Find where the given text appears and provide that cell's center as (X, Y) coordinate. 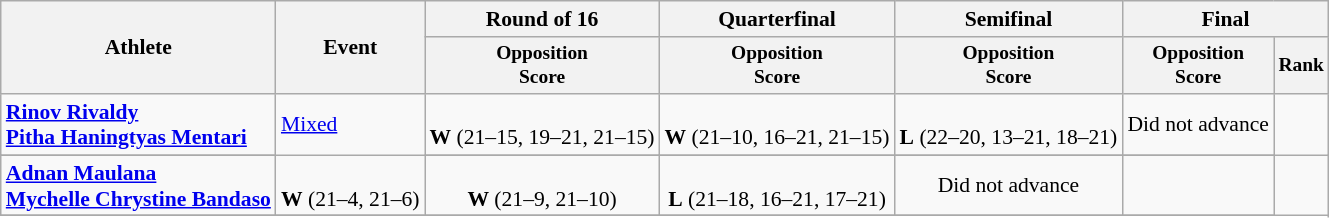
W (21–4, 21–6) (350, 186)
W (21–10, 16–21, 21–15) (778, 124)
Rinov RivaldyPitha Haningtyas Mentari (138, 124)
Event (350, 48)
Mixed (350, 124)
W (21–15, 19–21, 21–15) (542, 124)
L (21–18, 16–21, 17–21) (778, 186)
W (21–9, 21–10) (542, 186)
Round of 16 (542, 19)
Semifinal (1009, 19)
Quarterfinal (778, 19)
Athlete (138, 48)
Adnan MaulanaMychelle Chrystine Bandaso (138, 186)
Final (1225, 19)
Rank (1302, 66)
L (22–20, 13–21, 18–21) (1009, 124)
